Pinpoint the cell where the given text exists, returning its (X, Y) midpoint coordinate. 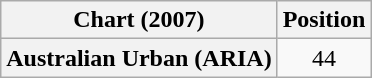
Position (324, 20)
Chart (2007) (139, 20)
44 (324, 58)
Australian Urban (ARIA) (139, 58)
